For the text-containing cell, return its midpoint in (X, Y) coordinate format. 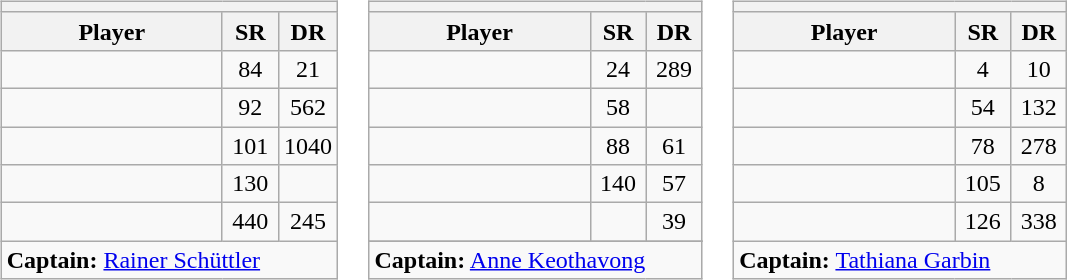
289 (674, 69)
562 (308, 107)
58 (618, 107)
126 (983, 222)
101 (250, 145)
Captain: Rainer Schüttler (169, 260)
84 (250, 69)
Captain: Tathiana Garbin (900, 260)
338 (1039, 222)
39 (674, 222)
130 (250, 184)
57 (674, 184)
24 (618, 69)
278 (1039, 145)
8 (1039, 184)
140 (618, 184)
54 (983, 107)
132 (1039, 107)
92 (250, 107)
10 (1039, 69)
440 (250, 222)
105 (983, 184)
4 (983, 69)
Captain: Anne Keothavong (536, 260)
78 (983, 145)
61 (674, 145)
245 (308, 222)
21 (308, 69)
1040 (308, 145)
88 (618, 145)
